Pinpoint the cell where the given text exists, returning its [X, Y] midpoint coordinate. 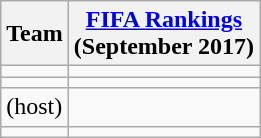
FIFA Rankings(September 2017) [164, 34]
Team [35, 34]
(host) [35, 107]
